For the text-containing cell, return its midpoint in (X, Y) coordinate format. 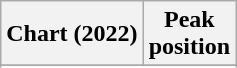
Peakposition (189, 34)
Chart (2022) (72, 34)
